Detect which cell encompasses the target text, then output its [X, Y] center coordinate. 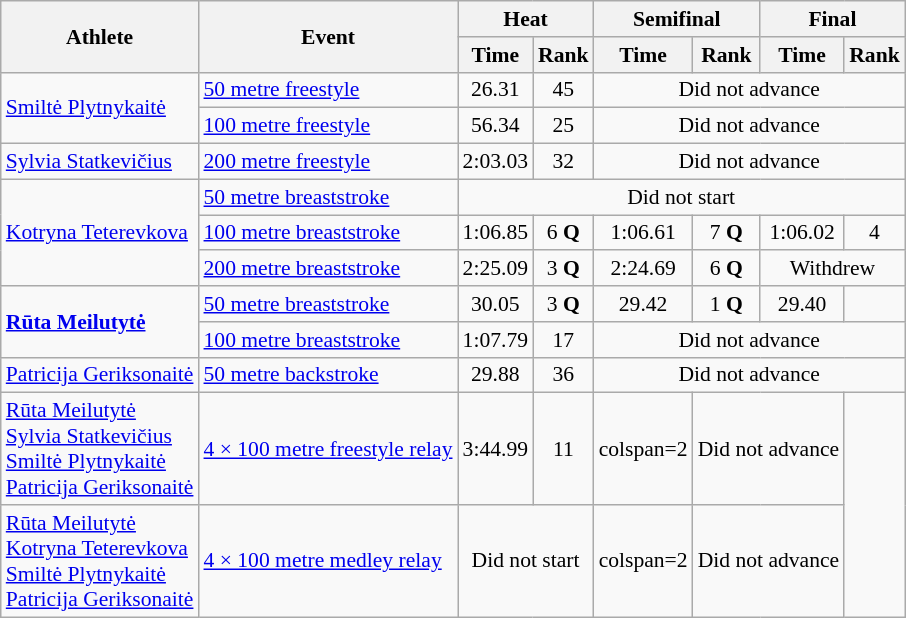
1:06.85 [496, 233]
Rūta MeilutytėSylvia StatkevičiusSmiltė PlytnykaitėPatricija Geriksonaitė [100, 449]
25 [564, 126]
Final [832, 19]
Patricija Geriksonaitė [100, 375]
Sylvia Statkevičius [100, 162]
50 metre backstroke [328, 375]
200 metre breaststroke [328, 269]
200 metre freestyle [328, 162]
Event [328, 36]
100 metre freestyle [328, 126]
Semifinal [677, 19]
29.40 [802, 304]
Rūta Meilutytė [100, 322]
45 [564, 90]
2:25.09 [496, 269]
Rūta MeilutytėKotryna TeterevkovaSmiltė PlytnykaitėPatricija Geriksonaitė [100, 561]
50 metre freestyle [328, 90]
Kotryna Teterevkova [100, 232]
3:44.99 [496, 449]
56.34 [496, 126]
1:06.61 [644, 233]
Smiltė Plytnykaitė [100, 108]
7 Q [726, 233]
1:07.79 [496, 340]
4 × 100 metre medley relay [328, 561]
Athlete [100, 36]
26.31 [496, 90]
17 [564, 340]
32 [564, 162]
29.42 [644, 304]
Heat [526, 19]
2:24.69 [644, 269]
30.05 [496, 304]
1:06.02 [802, 233]
4 [874, 233]
36 [564, 375]
Withdrew [832, 269]
4 × 100 metre freestyle relay [328, 449]
11 [564, 449]
29.88 [496, 375]
2:03.03 [496, 162]
1 Q [726, 304]
